Pinpoint the cell where the given text exists, returning its (X, Y) midpoint coordinate. 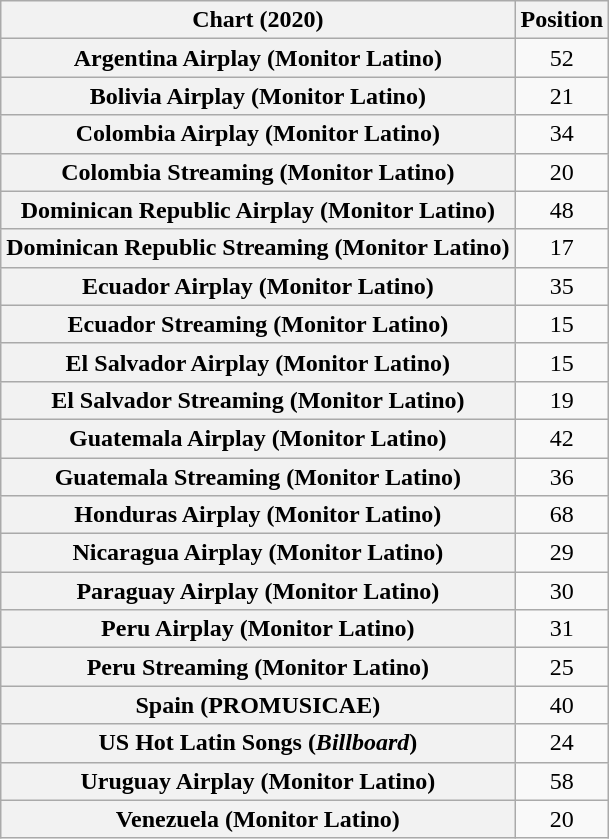
58 (562, 781)
Honduras Airplay (Monitor Latino) (258, 515)
Colombia Streaming (Monitor Latino) (258, 172)
40 (562, 705)
30 (562, 591)
Guatemala Streaming (Monitor Latino) (258, 477)
19 (562, 400)
Bolivia Airplay (Monitor Latino) (258, 96)
El Salvador Streaming (Monitor Latino) (258, 400)
48 (562, 210)
35 (562, 286)
21 (562, 96)
36 (562, 477)
Chart (2020) (258, 20)
Colombia Airplay (Monitor Latino) (258, 134)
52 (562, 58)
24 (562, 743)
Peru Airplay (Monitor Latino) (258, 629)
25 (562, 667)
29 (562, 553)
Dominican Republic Streaming (Monitor Latino) (258, 248)
34 (562, 134)
Dominican Republic Airplay (Monitor Latino) (258, 210)
17 (562, 248)
US Hot Latin Songs (Billboard) (258, 743)
Peru Streaming (Monitor Latino) (258, 667)
Spain (PROMUSICAE) (258, 705)
42 (562, 438)
Ecuador Streaming (Monitor Latino) (258, 324)
Position (562, 20)
31 (562, 629)
Paraguay Airplay (Monitor Latino) (258, 591)
Venezuela (Monitor Latino) (258, 819)
Ecuador Airplay (Monitor Latino) (258, 286)
Guatemala Airplay (Monitor Latino) (258, 438)
El Salvador Airplay (Monitor Latino) (258, 362)
Nicaragua Airplay (Monitor Latino) (258, 553)
Uruguay Airplay (Monitor Latino) (258, 781)
Argentina Airplay (Monitor Latino) (258, 58)
68 (562, 515)
